Return (x, y) of the center of cell containing provided text 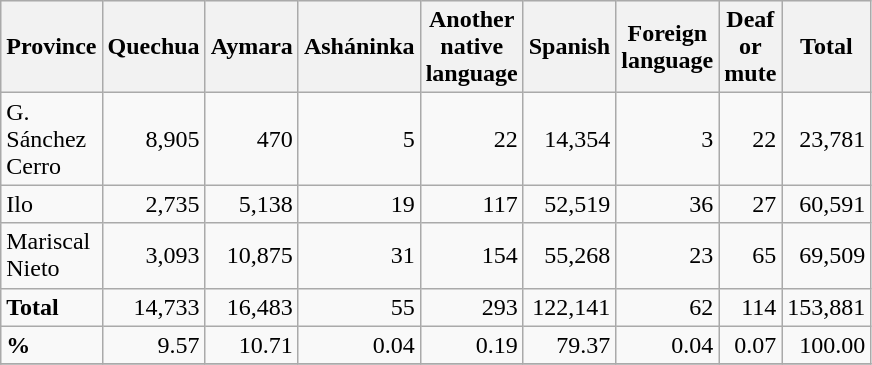
0.07 (750, 345)
Spanish (569, 47)
27 (750, 204)
9.57 (154, 345)
470 (252, 139)
153,881 (826, 307)
Asháninka (359, 47)
Aymara (252, 47)
293 (472, 307)
8,905 (154, 139)
23 (668, 256)
3 (668, 139)
122,141 (569, 307)
65 (750, 256)
79.37 (569, 345)
69,509 (826, 256)
55 (359, 307)
G. Sánchez Cerro (52, 139)
100.00 (826, 345)
62 (668, 307)
36 (668, 204)
31 (359, 256)
114 (750, 307)
Province (52, 47)
16,483 (252, 307)
14,354 (569, 139)
0.19 (472, 345)
117 (472, 204)
% (52, 345)
Quechua (154, 47)
52,519 (569, 204)
3,093 (154, 256)
14,733 (154, 307)
Deaf or mute (750, 47)
60,591 (826, 204)
23,781 (826, 139)
5,138 (252, 204)
Ilo (52, 204)
2,735 (154, 204)
55,268 (569, 256)
10.71 (252, 345)
Mariscal Nieto (52, 256)
Another native language (472, 47)
Foreign language (668, 47)
5 (359, 139)
154 (472, 256)
19 (359, 204)
10,875 (252, 256)
